Capture the cell that displays the provided text and extract its (X, Y) central coordinate. 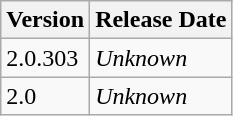
2.0.303 (46, 58)
2.0 (46, 96)
Release Date (161, 20)
Version (46, 20)
